Determine the (X, Y) coordinate at the center of the cell enclosing the given text.  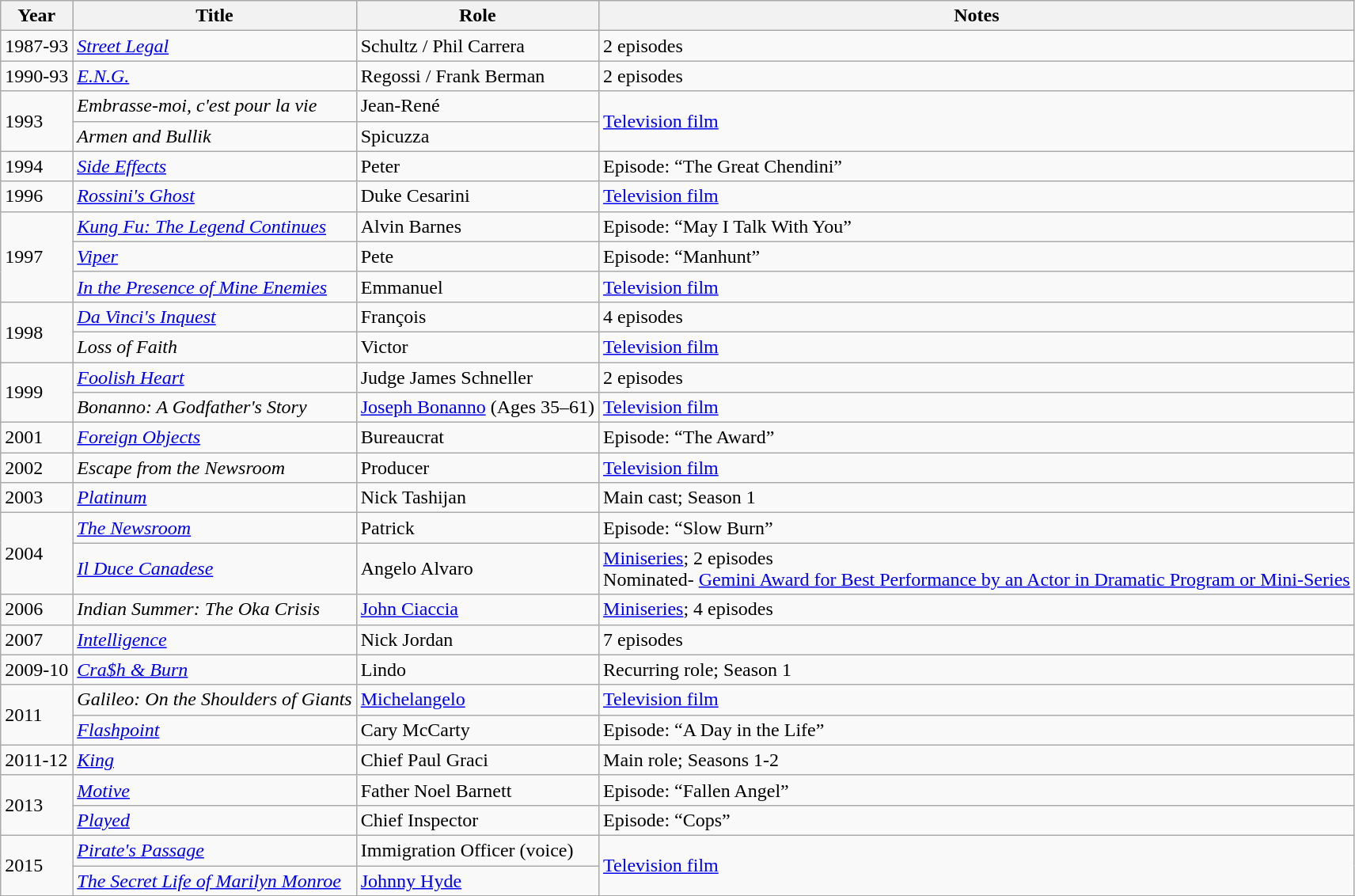
Armen and Bullik (214, 136)
2006 (36, 609)
Cary McCarty (477, 730)
Alvin Barnes (477, 226)
Regossi / Frank Berman (477, 76)
Main role; Seasons 1-2 (977, 760)
Patrick (477, 528)
Episode: “The Great Chendini” (977, 166)
1987-93 (36, 46)
2004 (36, 554)
Embrasse-moi, c'est pour la vie (214, 106)
Recurring role; Season 1 (977, 670)
Foreign Objects (214, 438)
Role (477, 16)
Immigration Officer (voice) (477, 850)
Michelangelo (477, 700)
François (477, 317)
Pete (477, 256)
Da Vinci's Inquest (214, 317)
Pirate's Passage (214, 850)
4 episodes (977, 317)
Played (214, 820)
King (214, 760)
Lindo (477, 670)
Angelo Alvaro (477, 568)
Bonanno: A Godfather's Story (214, 408)
Escape from the Newsroom (214, 468)
Episode: “The Award” (977, 438)
Flashpoint (214, 730)
2003 (36, 498)
E.N.G. (214, 76)
Platinum (214, 498)
2013 (36, 805)
Cra$h & Burn (214, 670)
2001 (36, 438)
Bureaucrat (477, 438)
John Ciaccia (477, 609)
Miniseries; 4 episodes (977, 609)
Nick Tashijan (477, 498)
Nick Jordan (477, 640)
Father Noel Barnett (477, 790)
1997 (36, 256)
Side Effects (214, 166)
Episode: “Manhunt” (977, 256)
1993 (36, 121)
1990-93 (36, 76)
Main cast; Season 1 (977, 498)
Title (214, 16)
Peter (477, 166)
Rossini's Ghost (214, 196)
Episode: “May I Talk With You” (977, 226)
The Secret Life of Marilyn Monroe (214, 881)
Notes (977, 16)
7 episodes (977, 640)
Chief Inspector (477, 820)
Galileo: On the Shoulders of Giants (214, 700)
2015 (36, 865)
Episode: “A Day in the Life” (977, 730)
Episode: “Fallen Angel” (977, 790)
Emmanuel (477, 287)
Spicuzza (477, 136)
Miniseries; 2 episodesNominated- Gemini Award for Best Performance by an Actor in Dramatic Program or Mini-Series (977, 568)
1994 (36, 166)
Il Duce Canadese (214, 568)
Loss of Faith (214, 347)
Episode: “Slow Burn” (977, 528)
Foolish Heart (214, 378)
Kung Fu: The Legend Continues (214, 226)
Victor (477, 347)
1998 (36, 332)
Joseph Bonanno (Ages 35–61) (477, 408)
The Newsroom (214, 528)
Viper (214, 256)
2007 (36, 640)
Producer (477, 468)
Chief Paul Graci (477, 760)
Judge James Schneller (477, 378)
Indian Summer: The Oka Crisis (214, 609)
2011 (36, 715)
In the Presence of Mine Enemies (214, 287)
2009-10 (36, 670)
2011-12 (36, 760)
Jean-René (477, 106)
Street Legal (214, 46)
Schultz / Phil Carrera (477, 46)
Duke Cesarini (477, 196)
Johnny Hyde (477, 881)
1996 (36, 196)
Intelligence (214, 640)
2002 (36, 468)
1999 (36, 393)
Motive (214, 790)
Year (36, 16)
Episode: “Cops” (977, 820)
